Determine the [X, Y] coordinate at the center of the cell enclosing the given text.  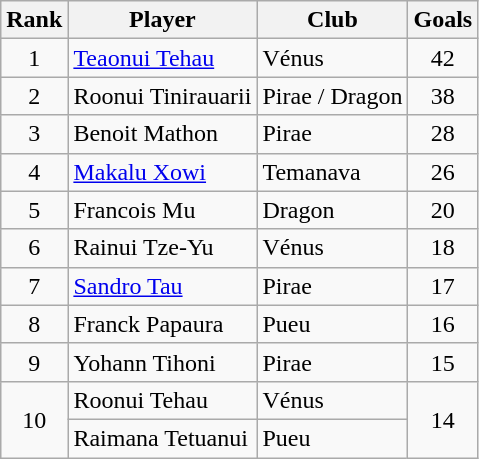
3 [34, 134]
Sandro Tau [162, 286]
5 [34, 210]
Club [332, 20]
Dragon [332, 210]
Franck Papaura [162, 324]
18 [443, 248]
4 [34, 172]
9 [34, 362]
38 [443, 96]
2 [34, 96]
16 [443, 324]
Rank [34, 20]
17 [443, 286]
Teaonui Tehau [162, 58]
Benoit Mathon [162, 134]
10 [34, 419]
1 [34, 58]
Roonui Tehau [162, 400]
Roonui Tinirauarii [162, 96]
Pirae / Dragon [332, 96]
15 [443, 362]
28 [443, 134]
Francois Mu [162, 210]
Makalu Xowi [162, 172]
Temanava [332, 172]
Raimana Tetuanui [162, 438]
20 [443, 210]
7 [34, 286]
26 [443, 172]
6 [34, 248]
Yohann Tihoni [162, 362]
Goals [443, 20]
Rainui Tze-Yu [162, 248]
8 [34, 324]
Player [162, 20]
14 [443, 419]
42 [443, 58]
